Locate the cell with the specified text and output its (x, y) center coordinate. 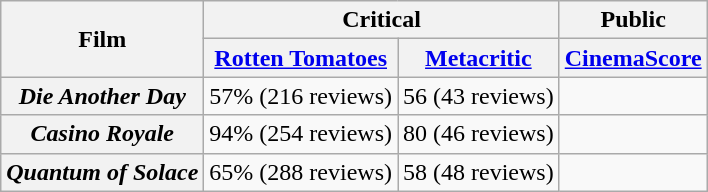
94% (254 reviews) (301, 134)
56 (43 reviews) (479, 96)
65% (288 reviews) (301, 172)
Film (102, 39)
Metacritic (479, 58)
Public (633, 20)
Die Another Day (102, 96)
57% (216 reviews) (301, 96)
CinemaScore (633, 58)
Rotten Tomatoes (301, 58)
Casino Royale (102, 134)
Critical (382, 20)
80 (46 reviews) (479, 134)
58 (48 reviews) (479, 172)
Quantum of Solace (102, 172)
